Return (x, y) of the center of cell containing provided text 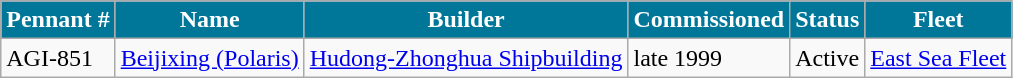
Commissioned (709, 20)
Fleet (938, 20)
Name (210, 20)
Active (828, 58)
Beijixing (Polaris) (210, 58)
Status (828, 20)
Builder (466, 20)
Pennant # (58, 20)
East Sea Fleet (938, 58)
AGI-851 (58, 58)
late 1999 (709, 58)
Hudong-Zhonghua Shipbuilding (466, 58)
